Output the (X, Y) coordinate of the center of the cell containing the given text.  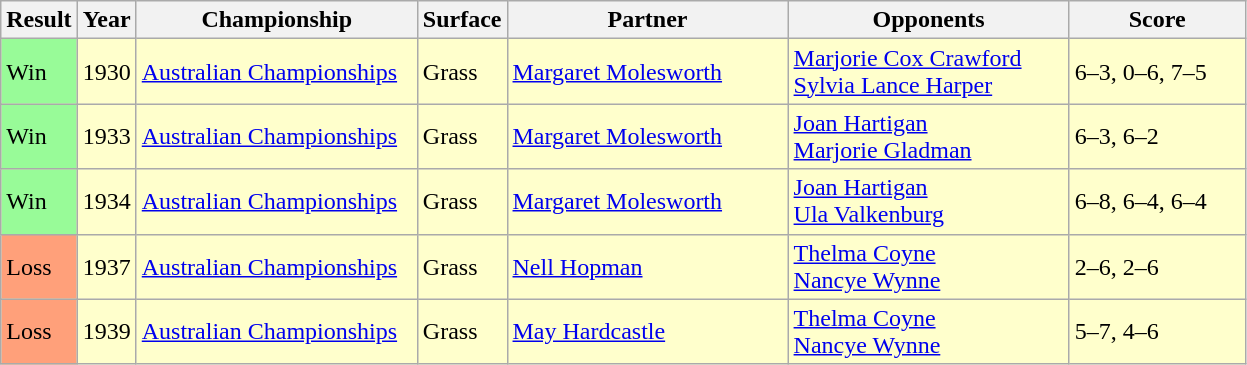
Opponents (928, 20)
May Hardcastle (648, 332)
5–7, 4–6 (1157, 332)
1934 (106, 202)
Surface (462, 20)
6–3, 0–6, 7–5 (1157, 72)
1939 (106, 332)
Score (1157, 20)
1930 (106, 72)
Partner (648, 20)
6–3, 6–2 (1157, 136)
6–8, 6–4, 6–4 (1157, 202)
2–6, 2–6 (1157, 266)
Result (39, 20)
Joan Hartigan Marjorie Gladman (928, 136)
1937 (106, 266)
Marjorie Cox Crawford Sylvia Lance Harper (928, 72)
Year (106, 20)
Joan Hartigan Ula Valkenburg (928, 202)
Nell Hopman (648, 266)
Championship (276, 20)
1933 (106, 136)
